Pinpoint the cell where the given text exists, returning its [x, y] midpoint coordinate. 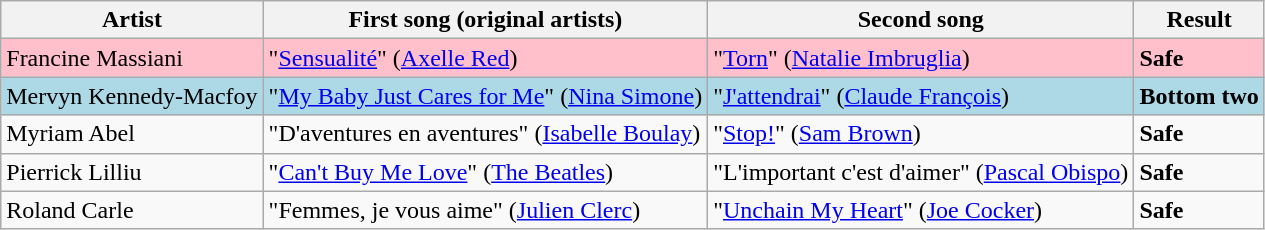
Myriam Abel [132, 134]
Roland Carle [132, 210]
First song (original artists) [486, 20]
Artist [132, 20]
Mervyn Kennedy-Macfoy [132, 96]
"D'aventures en aventures" (Isabelle Boulay) [486, 134]
Francine Massiani [132, 58]
Second song [921, 20]
"My Baby Just Cares for Me" (Nina Simone) [486, 96]
"Stop!" (Sam Brown) [921, 134]
"Sensualité" (Axelle Red) [486, 58]
"J'attendrai" (Claude François) [921, 96]
"Torn" (Natalie Imbruglia) [921, 58]
Result [1199, 20]
Pierrick Lilliu [132, 172]
"Can't Buy Me Love" (The Beatles) [486, 172]
"L'important c'est d'aimer" (Pascal Obispo) [921, 172]
"Femmes, je vous aime" (Julien Clerc) [486, 210]
Bottom two [1199, 96]
"Unchain My Heart" (Joe Cocker) [921, 210]
